Output the (x, y) coordinate of the center of the cell containing the given text.  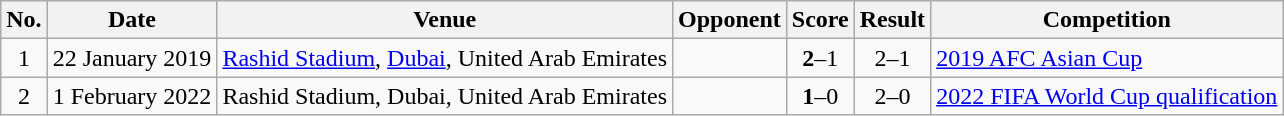
22 January 2019 (132, 58)
1–0 (820, 96)
Venue (445, 20)
1 February 2022 (132, 96)
2–0 (892, 96)
No. (24, 20)
2 (24, 96)
2019 AFC Asian Cup (1107, 58)
2022 FIFA World Cup qualification (1107, 96)
Result (892, 20)
Opponent (730, 20)
Score (820, 20)
Competition (1107, 20)
1 (24, 58)
Date (132, 20)
